Determine the (x, y) coordinate at the center of the cell enclosing the given text.  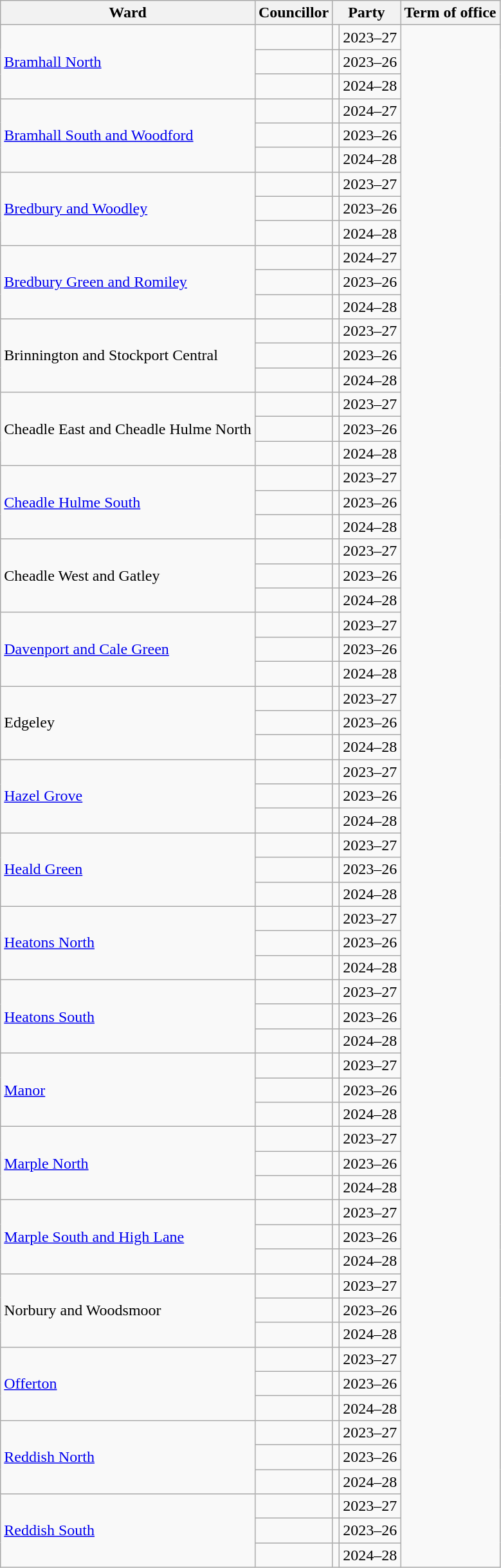
Davenport and Cale Green (128, 649)
Party (367, 13)
Norbury and Woodsmoor (128, 1310)
Reddish North (128, 1457)
Councillor (293, 13)
Cheadle Hulme South (128, 502)
Heald Green (128, 870)
Hazel Grove (128, 796)
Marple North (128, 1163)
Term of office (450, 13)
Bredbury and Woodley (128, 208)
Ward (128, 13)
Offerton (128, 1383)
Manor (128, 1089)
Heatons North (128, 943)
Brinnington and Stockport Central (128, 356)
Bramhall North (128, 62)
Cheadle East and Cheadle Hulme North (128, 429)
Heatons South (128, 1016)
Bredbury Green and Romiley (128, 282)
Cheadle West and Gatley (128, 576)
Reddish South (128, 1531)
Edgeley (128, 722)
Bramhall South and Woodford (128, 135)
Marple South and High Lane (128, 1237)
